Provide the [X, Y] coordinate of the cell's center where the given text is located.  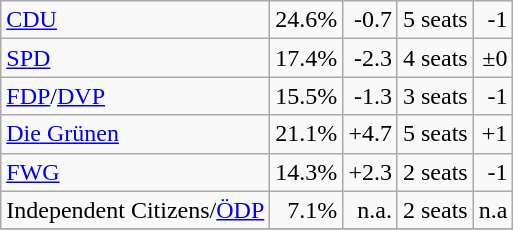
+2.3 [370, 172]
n.a [493, 210]
+1 [493, 134]
-1.3 [370, 96]
CDU [136, 20]
Independent Citizens/ÖDP [136, 210]
24.6% [306, 20]
-2.3 [370, 58]
14.3% [306, 172]
-0.7 [370, 20]
4 seats [435, 58]
FWG [136, 172]
±0 [493, 58]
SPD [136, 58]
21.1% [306, 134]
15.5% [306, 96]
3 seats [435, 96]
Die Grünen [136, 134]
FDP/DVP [136, 96]
7.1% [306, 210]
17.4% [306, 58]
+4.7 [370, 134]
n.a. [370, 210]
